Provide the (x, y) coordinate of the cell's center where the given text is located.  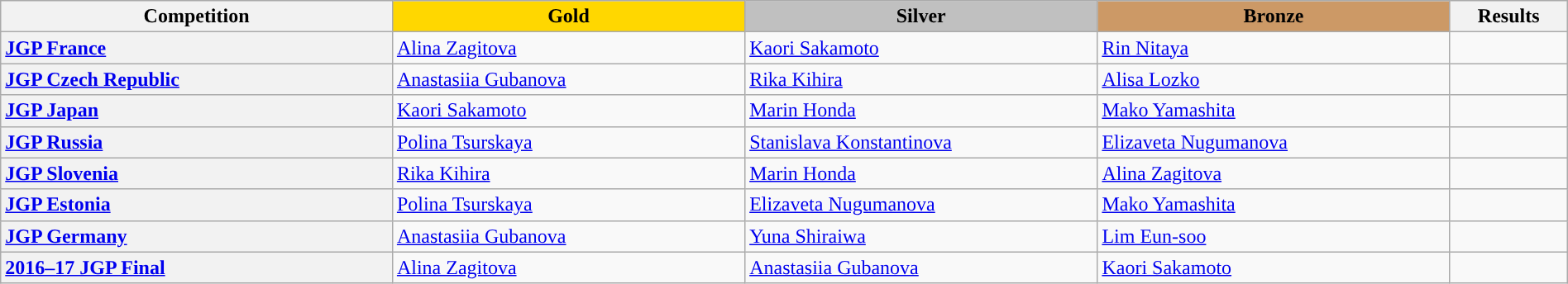
2016–17 JGP Final (197, 267)
JGP France (197, 48)
Bronze (1274, 17)
JGP Japan (197, 111)
Alisa Lozko (1274, 79)
Results (1508, 17)
Lim Eun-soo (1274, 236)
Yuna Shiraiwa (921, 236)
Stanislava Konstantinova (921, 142)
Rin Nitaya (1274, 48)
JGP Estonia (197, 205)
JGP Slovenia (197, 173)
Silver (921, 17)
Competition (197, 17)
JGP Czech Republic (197, 79)
JGP Germany (197, 236)
JGP Russia (197, 142)
Gold (568, 17)
